Search for the cell housing the specified text and yield its [X, Y] center coordinate. 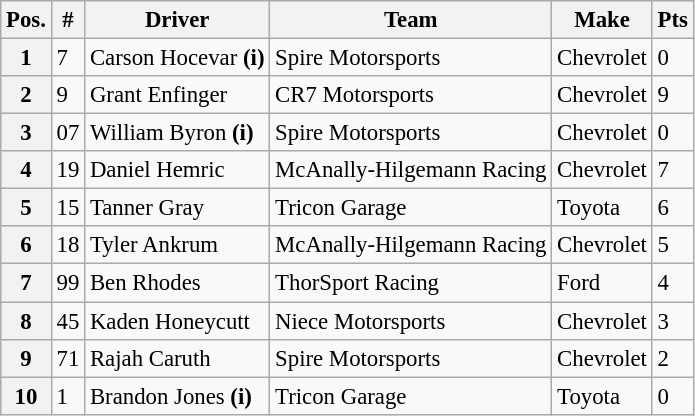
71 [68, 358]
Driver [178, 20]
Pos. [26, 20]
Brandon Jones (i) [178, 396]
Rajah Caruth [178, 358]
CR7 Motorsports [411, 95]
Tyler Ankrum [178, 245]
Pts [672, 20]
Grant Enfinger [178, 95]
Make [602, 20]
Ben Rhodes [178, 283]
8 [26, 321]
07 [68, 133]
10 [26, 396]
Daniel Hemric [178, 170]
Kaden Honeycutt [178, 321]
William Byron (i) [178, 133]
ThorSport Racing [411, 283]
15 [68, 208]
99 [68, 283]
Tanner Gray [178, 208]
Team [411, 20]
19 [68, 170]
18 [68, 245]
Carson Hocevar (i) [178, 58]
# [68, 20]
45 [68, 321]
Ford [602, 283]
Niece Motorsports [411, 321]
